Search for the cell housing the specified text and yield its (x, y) center coordinate. 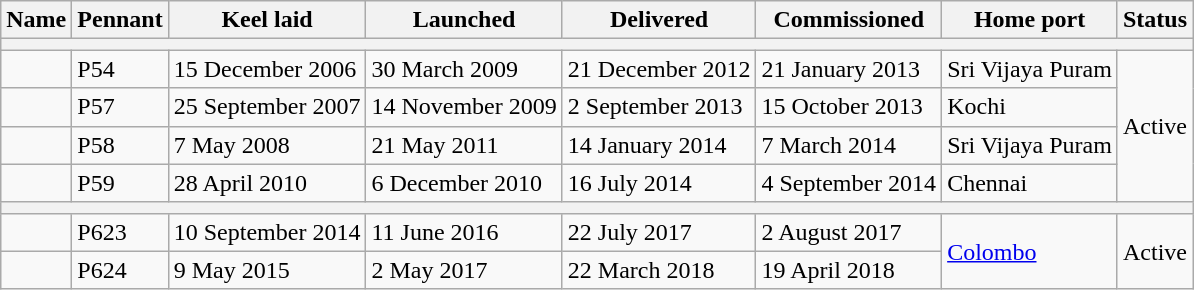
9 May 2015 (267, 270)
15 December 2006 (267, 69)
15 October 2013 (849, 107)
28 April 2010 (267, 183)
Colombo (1030, 251)
6 December 2010 (464, 183)
P54 (120, 69)
Pennant (120, 20)
7 March 2014 (849, 145)
P624 (120, 270)
Keel laid (267, 20)
Commissioned (849, 20)
14 November 2009 (464, 107)
30 March 2009 (464, 69)
25 September 2007 (267, 107)
11 June 2016 (464, 232)
P57 (120, 107)
Chennai (1030, 183)
7 May 2008 (267, 145)
P59 (120, 183)
21 January 2013 (849, 69)
Status (1154, 20)
19 April 2018 (849, 270)
22 July 2017 (659, 232)
Delivered (659, 20)
21 December 2012 (659, 69)
2 May 2017 (464, 270)
2 September 2013 (659, 107)
21 May 2011 (464, 145)
Kochi (1030, 107)
16 July 2014 (659, 183)
2 August 2017 (849, 232)
Name (36, 20)
Home port (1030, 20)
P623 (120, 232)
10 September 2014 (267, 232)
Launched (464, 20)
22 March 2018 (659, 270)
4 September 2014 (849, 183)
P58 (120, 145)
14 January 2014 (659, 145)
